Scan for the cell matching the given text and deliver its [X, Y] coordinate at center. 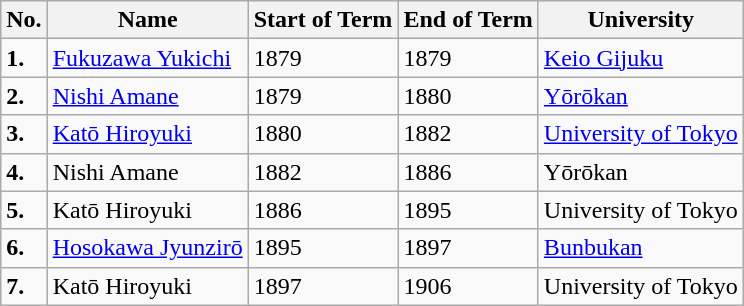
University [640, 20]
2. [24, 96]
6. [24, 248]
Bunbukan [640, 248]
No. [24, 20]
1906 [468, 286]
3. [24, 134]
Start of Term [323, 20]
End of Term [468, 20]
Name [148, 20]
Keio Gijuku [640, 58]
7. [24, 286]
1. [24, 58]
Hosokawa Jyunzirō [148, 248]
4. [24, 172]
Fukuzawa Yukichi [148, 58]
5. [24, 210]
